Find where the given text appears and provide that cell's center as (X, Y) coordinate. 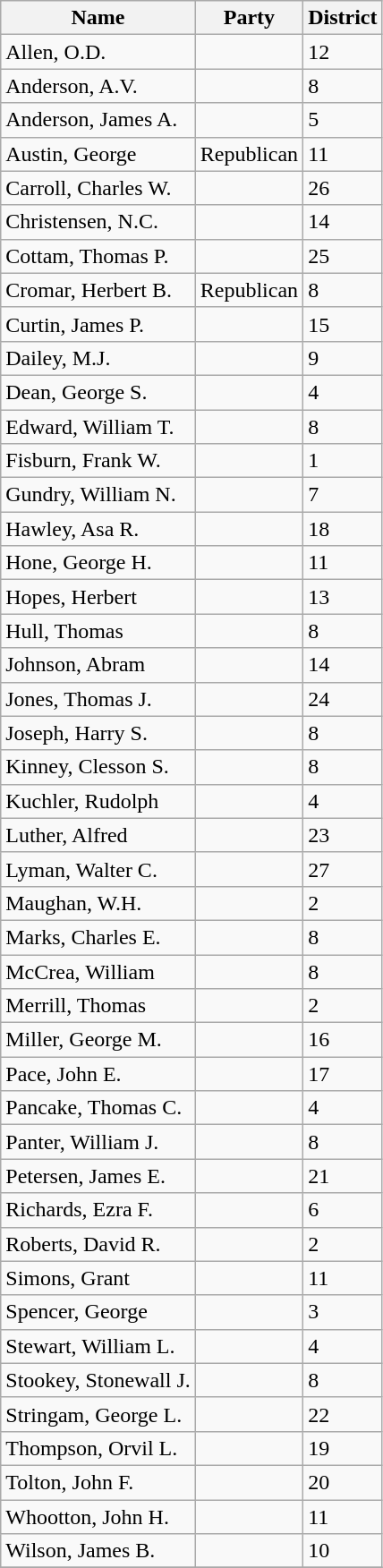
Stringam, George L. (98, 1414)
1 (343, 461)
Hone, George H. (98, 563)
Party (249, 18)
Thompson, Orvil L. (98, 1448)
Stookey, Stonewall J. (98, 1380)
15 (343, 324)
Jones, Thomas J. (98, 699)
26 (343, 188)
Edward, William T. (98, 427)
6 (343, 1210)
Miller, George M. (98, 1040)
District (343, 18)
3 (343, 1312)
22 (343, 1414)
Wilson, James B. (98, 1551)
20 (343, 1482)
Austin, George (98, 154)
Simons, Grant (98, 1278)
Name (98, 18)
Roberts, David R. (98, 1244)
Allen, O.D. (98, 52)
Fisburn, Frank W. (98, 461)
Curtin, James P. (98, 324)
9 (343, 358)
Cromar, Herbert B. (98, 290)
18 (343, 529)
Panter, William J. (98, 1142)
Carroll, Charles W. (98, 188)
25 (343, 256)
Pace, John E. (98, 1074)
Pancake, Thomas C. (98, 1108)
Dean, George S. (98, 392)
Petersen, James E. (98, 1176)
Cottam, Thomas P. (98, 256)
Spencer, George (98, 1312)
23 (343, 835)
Marks, Charles E. (98, 937)
Hawley, Asa R. (98, 529)
21 (343, 1176)
Richards, Ezra F. (98, 1210)
Kinney, Clesson S. (98, 767)
Gundry, William N. (98, 495)
19 (343, 1448)
Whootton, John H. (98, 1517)
17 (343, 1074)
Merrill, Thomas (98, 1006)
Stewart, William L. (98, 1346)
Dailey, M.J. (98, 358)
10 (343, 1551)
Lyman, Walter C. (98, 869)
McCrea, William (98, 971)
7 (343, 495)
Kuchler, Rudolph (98, 801)
Johnson, Abram (98, 665)
24 (343, 699)
Luther, Alfred (98, 835)
Anderson, A.V. (98, 86)
Hopes, Herbert (98, 597)
5 (343, 120)
Hull, Thomas (98, 631)
16 (343, 1040)
Maughan, W.H. (98, 903)
27 (343, 869)
13 (343, 597)
12 (343, 52)
Anderson, James A. (98, 120)
Tolton, John F. (98, 1482)
Joseph, Harry S. (98, 733)
Christensen, N.C. (98, 222)
